Search for the cell housing the specified text and yield its (x, y) center coordinate. 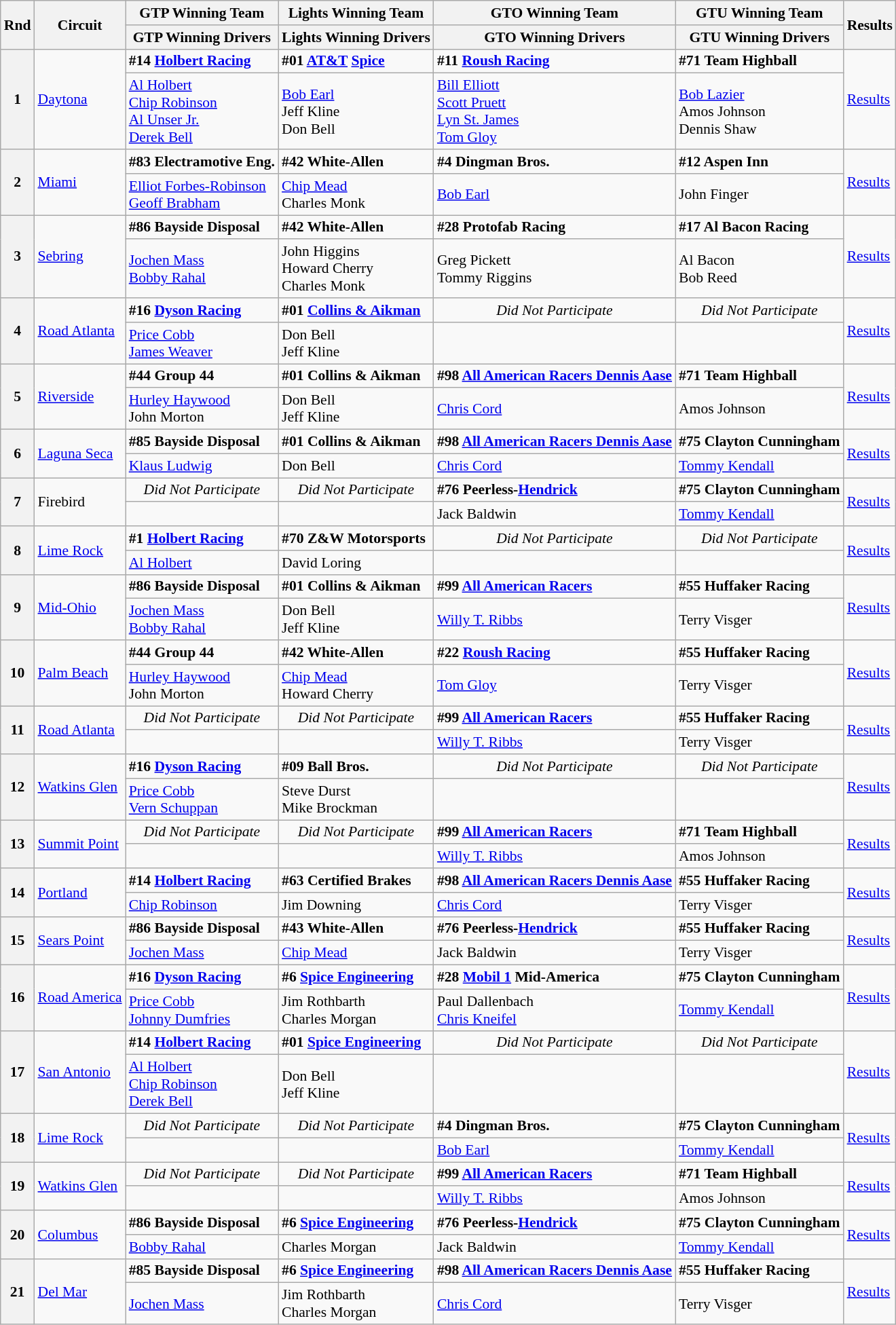
15 (18, 941)
#1 Holbert Racing (202, 538)
Firebird (79, 502)
21 (18, 1291)
Mid-Ohio (79, 607)
#12 Aspen Inn (760, 162)
19 (18, 1187)
Steve Durst Mike Brockman (356, 800)
9 (18, 607)
Price Cobb James Weaver (202, 343)
David Loring (356, 563)
Chip Mead (356, 953)
Don Bell (356, 466)
John Finger (760, 194)
8 (18, 550)
#83 Electramotive Eng. (202, 162)
#43 White-Allen (356, 929)
Summit Point (79, 844)
#22 Roush Racing (555, 652)
Circuit (79, 24)
Al Holbert Chip Robinson Al Unser Jr. Derek Bell (202, 111)
2 (18, 182)
13 (18, 844)
Bob Lazier Amos Johnson Dennis Shaw (760, 111)
#11 Roush Racing (555, 61)
Miami (79, 182)
1 (18, 99)
#28 Protofab Racing (555, 227)
Charles Morgan (356, 1247)
Lights Winning Drivers (356, 37)
Chip Mead Charles Monk (356, 194)
Paul Dallenbach Chris Kneifel (555, 1010)
Price Cobb Vern Schuppan (202, 800)
GTU Winning Drivers (760, 37)
#63 Certified Brakes (356, 880)
Chip Mead Howard Cherry (356, 686)
Road America (79, 998)
Del Mar (79, 1291)
3 (18, 257)
GTU Winning Team (760, 13)
Al Bacon Bob Reed (760, 269)
18 (18, 1138)
#28 Mobil 1 Mid-America (555, 977)
Elliot Forbes-Robinson Geoff Brabham (202, 194)
Jim Downing (356, 905)
11 (18, 730)
Klaus Ludwig (202, 466)
5 (18, 396)
#01 AT&T Spice (356, 61)
Bobby Rahal (202, 1247)
Riverside (79, 396)
Palm Beach (79, 673)
GTO Winning Team (555, 13)
14 (18, 892)
Al Holbert (202, 563)
Rnd (18, 24)
Chip Robinson (202, 905)
Greg Pickett Tommy Riggins (555, 269)
GTP Winning Drivers (202, 37)
Sears Point (79, 941)
GTP Winning Team (202, 13)
Portland (79, 892)
6 (18, 453)
San Antonio (79, 1072)
7 (18, 502)
10 (18, 673)
Al Holbert Chip Robinson Derek Bell (202, 1085)
#17 Al Bacon Racing (760, 227)
#09 Ball Bros. (356, 766)
Bill Elliott Scott Pruett Lyn St. James Tom Gloy (555, 111)
12 (18, 787)
#01 Spice Engineering (356, 1043)
Daytona (79, 99)
Price Cobb Johnny Dumfries (202, 1010)
Lights Winning Team (356, 13)
20 (18, 1234)
17 (18, 1072)
Columbus (79, 1234)
#70 Z&W Motorsports (356, 538)
4 (18, 331)
16 (18, 998)
GTO Winning Drivers (555, 37)
Bob Earl Jeff Kline Don Bell (356, 111)
Sebring (79, 257)
Tom Gloy (555, 686)
John Higgins Howard Cherry Charles Monk (356, 269)
Laguna Seca (79, 453)
